From the cell containing the given text, extract its center point as [x, y] coordinate. 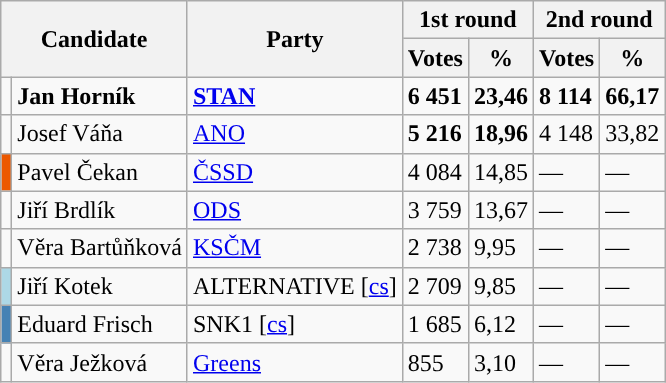
ALTERNATIVE [cs] [294, 286]
2 709 [435, 286]
33,82 [632, 134]
3 759 [435, 210]
KSČM [294, 248]
14,85 [500, 172]
23,46 [500, 96]
Candidate [94, 39]
8 114 [567, 96]
6,12 [500, 324]
5 216 [435, 134]
4 148 [567, 134]
855 [435, 362]
66,17 [632, 96]
Josef Váňa [100, 134]
ODS [294, 210]
STAN [294, 96]
SNK1 [cs] [294, 324]
1st round [468, 20]
Věra Ježková [100, 362]
1 685 [435, 324]
2 738 [435, 248]
3,10 [500, 362]
Jiří Kotek [100, 286]
Věra Bartůňková [100, 248]
2nd round [600, 20]
6 451 [435, 96]
Party [294, 39]
4 084 [435, 172]
Jan Horník [100, 96]
ANO [294, 134]
18,96 [500, 134]
9,85 [500, 286]
ČSSD [294, 172]
Pavel Čekan [100, 172]
Eduard Frisch [100, 324]
13,67 [500, 210]
9,95 [500, 248]
Greens [294, 362]
Jiří Brdlík [100, 210]
